Output the (X, Y) coordinate of the center of the cell containing the given text.  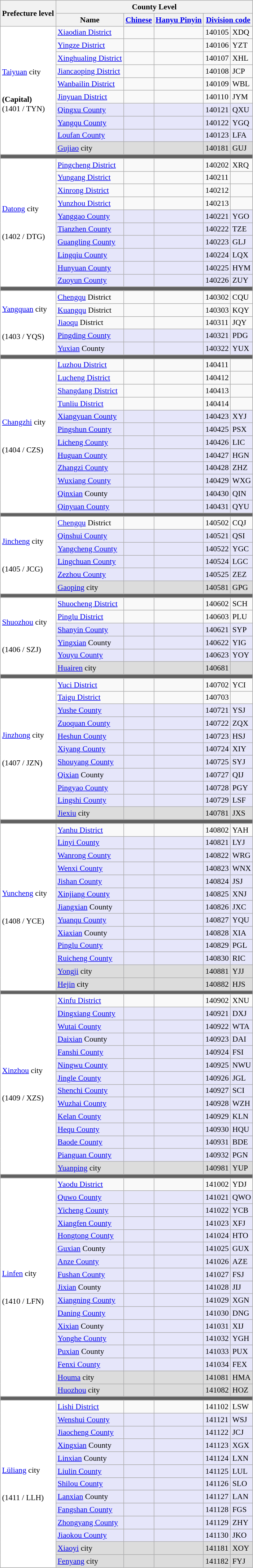
141081 (217, 1377)
Yonghe County (90, 1339)
QXU (242, 110)
Ningwu County (90, 1065)
Puxian County (90, 1352)
Prefecture level (28, 13)
140423 (217, 417)
Jingle County (90, 1078)
140724 (217, 749)
Xiaxian County (90, 933)
140932 (217, 1155)
140822 (217, 856)
SCH (242, 604)
Jiangxian County (90, 907)
140108 (217, 71)
JCP (242, 71)
XIY (242, 749)
140725 (217, 762)
Yanhu District (90, 830)
140603 (217, 617)
Yongji city (90, 972)
GUX (242, 1249)
141128 (217, 1510)
140303 (217, 310)
Pingcheng District (90, 165)
140922 (217, 1026)
LAN (242, 1497)
Yanggao County (90, 216)
WZH (242, 1104)
Huguan County (90, 455)
XIJ (242, 1326)
LXN (242, 1458)
Wutai County (90, 1026)
PDG (242, 336)
140414 (217, 404)
Hejin city (90, 984)
140925 (217, 1065)
Xinghualing District (90, 58)
140202 (217, 165)
Guxian County (90, 1249)
XRQ (242, 165)
QIJ (242, 775)
LQX (242, 255)
140621 (217, 630)
Taiyuan city (Capital)(1401 / TYN) (28, 90)
LIC (242, 442)
Shangdang District (90, 391)
140729 (217, 800)
140412 (217, 378)
Yaodu District (90, 1185)
Kuangqu District (90, 310)
140721 (217, 711)
HJS (242, 984)
SLO (242, 1484)
Yuci District (90, 685)
XIA (242, 933)
Shanyin County (90, 630)
Zezhou County (90, 575)
NWU (242, 1065)
HYM (242, 268)
140931 (217, 1142)
Zuoyun County (90, 281)
Wenshui County (90, 1420)
Jixian County (90, 1287)
140521 (217, 536)
Kelan County (90, 1117)
140413 (217, 391)
Hongtong County (90, 1236)
WXG (242, 481)
Jincheng city (1405 / JCG) (28, 555)
Yuanqu County (90, 920)
County Level (154, 7)
Taigu District (90, 698)
LSW (242, 1407)
140221 (217, 216)
140106 (217, 45)
Yuxian County (90, 349)
WSJ (242, 1420)
YGQ (242, 123)
Yunzhou District (90, 204)
FEX (242, 1365)
Gujiao city (90, 148)
Baode County (90, 1142)
140431 (217, 507)
141033 (217, 1352)
140427 (217, 455)
140926 (217, 1078)
PGL (242, 946)
140429 (217, 481)
Xinzhou city (1409 / XZS) (28, 1085)
141022 (217, 1210)
JKO (242, 1536)
140924 (217, 1052)
140226 (217, 281)
ZQX (242, 724)
141024 (217, 1236)
Huairen city (90, 668)
Shouyang County (90, 762)
Xiangning County (90, 1300)
TZE (242, 229)
DXJ (242, 1014)
Wuxiang County (90, 481)
QIN (242, 494)
140781 (217, 813)
Gaoping city (90, 587)
FYJ (242, 1561)
140322 (217, 349)
WBL (242, 84)
Xinjiang County (90, 894)
140681 (217, 668)
YJJ (242, 972)
140602 (217, 604)
Qingxu County (90, 110)
140802 (217, 830)
Lishi District (90, 1407)
141030 (217, 1313)
JXC (242, 907)
RIC (242, 959)
140722 (217, 724)
YZT (242, 45)
QWO (242, 1198)
140928 (217, 1104)
WRG (242, 856)
141023 (217, 1223)
Jiancaoping District (90, 71)
YGH (242, 1339)
Division code (228, 20)
Liulin County (90, 1471)
141034 (217, 1365)
YGO (242, 216)
LYJ (242, 843)
GPG (242, 587)
LFA (242, 135)
Lingqiu County (90, 255)
Shilou County (90, 1484)
YQU (242, 920)
Youyu County (90, 655)
Wanrong County (90, 856)
140428 (217, 468)
Shenchi County (90, 1091)
Huozhou city (90, 1390)
YCI (242, 685)
Linxian County (90, 1458)
Anze County (90, 1262)
Qixian County (90, 775)
DAI (242, 1039)
140311 (217, 323)
Lüliang city (1411 / LLH) (28, 1484)
YOY (242, 655)
YGC (242, 549)
HQU (242, 1129)
141025 (217, 1249)
XHL (242, 58)
141130 (217, 1536)
Changzhi city (1404 / CZS) (28, 436)
Jiaokou County (90, 1536)
PSX (242, 430)
140723 (217, 736)
YCB (242, 1210)
140829 (217, 946)
Jiexiu city (90, 813)
140525 (217, 575)
Pingshun County (90, 430)
Xiyang County (90, 749)
Zuoquan County (90, 724)
Yuanping city (90, 1168)
140105 (217, 32)
PGY (242, 788)
Pingding County (90, 336)
140823 (217, 869)
140224 (217, 255)
140411 (217, 365)
Lingchuan County (90, 562)
JXS (242, 813)
141026 (217, 1262)
WTA (242, 1026)
Hequ County (90, 1129)
140929 (217, 1117)
140522 (217, 549)
LSF (242, 800)
Lucheng District (90, 378)
140821 (217, 843)
140426 (217, 442)
141125 (217, 1471)
HMA (242, 1377)
Fanshi County (90, 1052)
CQU (242, 297)
141028 (217, 1287)
140213 (217, 204)
Guangling County (90, 242)
YUP (242, 1168)
Quwo County (90, 1198)
140425 (217, 430)
Hanyu Pinyin (179, 20)
140502 (217, 523)
140728 (217, 788)
Lingshi County (90, 800)
Jinyuan District (90, 97)
140110 (217, 97)
140727 (217, 775)
Luzhou District (90, 365)
Lanxian County (90, 1497)
Yicheng County (90, 1210)
140825 (217, 894)
140882 (217, 984)
Yushe County (90, 711)
Fenyang city (90, 1561)
BDE (242, 1142)
140827 (217, 920)
140181 (217, 148)
FSJ (242, 1274)
Pinglu District (90, 617)
LUL (242, 1471)
140122 (217, 123)
141002 (217, 1185)
Shuocheng District (90, 604)
AZE (242, 1262)
Datong city (1402 / DTG) (28, 223)
Xiangyuan County (90, 417)
140927 (217, 1091)
140830 (217, 959)
141181 (217, 1549)
Wanbailin District (90, 84)
SYP (242, 630)
DNG (242, 1313)
XGX (242, 1446)
140121 (217, 110)
XOY (242, 1549)
FSI (242, 1052)
PGN (242, 1155)
Zhongyang County (90, 1523)
Xiangfen County (90, 1223)
Yuncheng city (1408 / YCE) (28, 907)
Licheng County (90, 442)
Heshun County (90, 736)
XFJ (242, 1223)
Chinese (139, 20)
Name (90, 20)
140902 (217, 1001)
SYJ (242, 762)
Jiaocheng County (90, 1433)
JQY (242, 323)
YAH (242, 830)
141102 (217, 1407)
Pingyao County (90, 788)
Xixian County (90, 1326)
FGS (242, 1510)
140430 (217, 494)
XDQ (242, 32)
141121 (217, 1420)
HOZ (242, 1390)
XNU (242, 1001)
Jinzhong city (1407 / JZN) (28, 749)
Houma city (90, 1377)
XGN (242, 1300)
Linyi County (90, 843)
LGC (242, 562)
Tunliu District (90, 404)
HSJ (242, 736)
Qinshui County (90, 536)
Dingxiang County (90, 1014)
Zhangzi County (90, 468)
Shuozhou city (1406 / SZJ) (28, 636)
KQY (242, 310)
140109 (217, 84)
Tianzhen County (90, 229)
Wenxi County (90, 869)
141029 (217, 1300)
141032 (217, 1339)
XNJ (242, 894)
140211 (217, 178)
141082 (217, 1390)
Yingze District (90, 45)
KLN (242, 1117)
GUJ (242, 148)
Yangqu County (90, 123)
SCI (242, 1091)
ZHZ (242, 468)
140623 (217, 655)
Yangcheng County (90, 549)
Jishan County (90, 881)
Wuzhai County (90, 1104)
140981 (217, 1168)
140321 (217, 336)
140622 (217, 643)
140223 (217, 242)
Jiaoqu District (90, 323)
141031 (217, 1326)
YDJ (242, 1185)
Pinglu County (90, 946)
Hunyuan County (90, 268)
CQJ (242, 523)
140930 (217, 1129)
Yungang District (90, 178)
JSJ (242, 881)
140123 (217, 135)
Fushan County (90, 1274)
ZUY (242, 281)
JCJ (242, 1433)
140302 (217, 297)
Fangshan County (90, 1510)
140881 (217, 972)
141129 (217, 1523)
JYM (242, 97)
140702 (217, 685)
Ruicheng County (90, 959)
141021 (217, 1198)
141124 (217, 1458)
Pianguan County (90, 1155)
141027 (217, 1274)
HTO (242, 1236)
140824 (217, 881)
JGL (242, 1078)
141127 (217, 1497)
Daixian County (90, 1039)
140923 (217, 1039)
JIJ (242, 1287)
140826 (217, 907)
Xingxian County (90, 1446)
PUX (242, 1352)
Xinrong District (90, 191)
XYJ (242, 417)
140828 (217, 933)
QSI (242, 536)
140581 (217, 587)
Xiaodian District (90, 32)
140703 (217, 698)
140107 (217, 58)
141126 (217, 1484)
HGN (242, 455)
140222 (217, 229)
141123 (217, 1446)
Yangquan city (1403 / YQS) (28, 323)
YIG (242, 643)
141122 (217, 1433)
Qinxian County (90, 494)
Linfen city (1410 / LFN) (28, 1287)
WNX (242, 869)
QYU (242, 507)
140212 (217, 191)
YSJ (242, 711)
Yingxian County (90, 643)
141182 (217, 1561)
Xiaoyi city (90, 1549)
ZHY (242, 1523)
YUX (242, 349)
Qinyuan County (90, 507)
Xinfu District (90, 1001)
140225 (217, 268)
PLU (242, 617)
Daning County (90, 1313)
140921 (217, 1014)
140524 (217, 562)
Fenxi County (90, 1365)
GLJ (242, 242)
ZEZ (242, 575)
Loufan County (90, 135)
